Find where the given text appears and provide that cell's center as (x, y) coordinate. 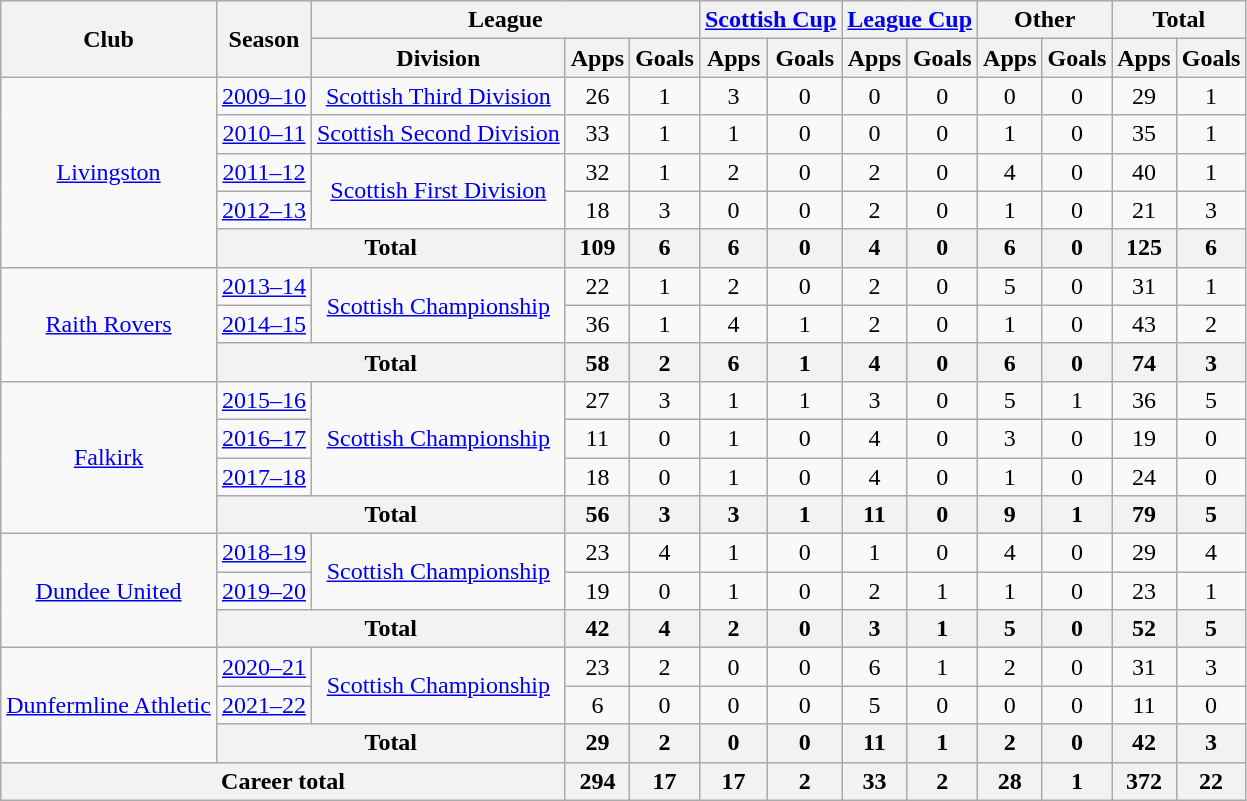
43 (1144, 324)
Season (264, 39)
Dundee United (109, 591)
2010–11 (264, 134)
79 (1144, 515)
Raith Rovers (109, 324)
Scottish Cup (770, 20)
Club (109, 39)
Division (438, 58)
26 (597, 96)
2017–18 (264, 477)
2020–21 (264, 667)
2009–10 (264, 96)
2018–19 (264, 553)
109 (597, 248)
Livingston (109, 172)
40 (1144, 172)
52 (1144, 629)
2012–13 (264, 210)
League (505, 20)
2014–15 (264, 324)
Scottish Second Division (438, 134)
21 (1144, 210)
35 (1144, 134)
Scottish First Division (438, 191)
32 (597, 172)
Scottish Third Division (438, 96)
2016–17 (264, 438)
27 (597, 400)
2015–16 (264, 400)
58 (597, 362)
372 (1144, 781)
Career total (283, 781)
2011–12 (264, 172)
2019–20 (264, 591)
74 (1144, 362)
2021–22 (264, 705)
League Cup (910, 20)
9 (1010, 515)
Other (1045, 20)
2013–14 (264, 286)
28 (1010, 781)
125 (1144, 248)
24 (1144, 477)
Dunfermline Athletic (109, 705)
Falkirk (109, 457)
56 (597, 515)
294 (597, 781)
